Provide the [X, Y] coordinate of the cell's center where the given text is located.  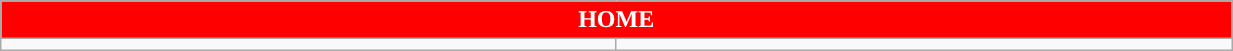
HOME [616, 20]
